Find where the given text appears and provide that cell's center as [x, y] coordinate. 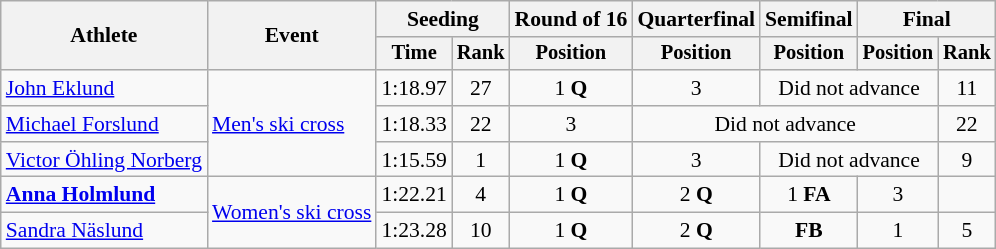
Men's ski cross [292, 124]
1:18.33 [414, 124]
Women's ski cross [292, 212]
1 FA [809, 195]
Anna Holmlund [104, 195]
Victor Öhling Norberg [104, 160]
Round of 16 [570, 19]
Time [414, 54]
Semifinal [809, 19]
1:15.59 [414, 160]
Michael Forslund [104, 124]
Final [927, 19]
10 [481, 231]
Quarterfinal [696, 19]
1:23.28 [414, 231]
Athlete [104, 36]
1:18.97 [414, 88]
Event [292, 36]
5 [967, 231]
Seeding [442, 19]
11 [967, 88]
27 [481, 88]
9 [967, 160]
Sandra Näslund [104, 231]
4 [481, 195]
FB [809, 231]
John Eklund [104, 88]
1:22.21 [414, 195]
